Extract the [x, y] coordinate from the center of the cell holding the provided text.  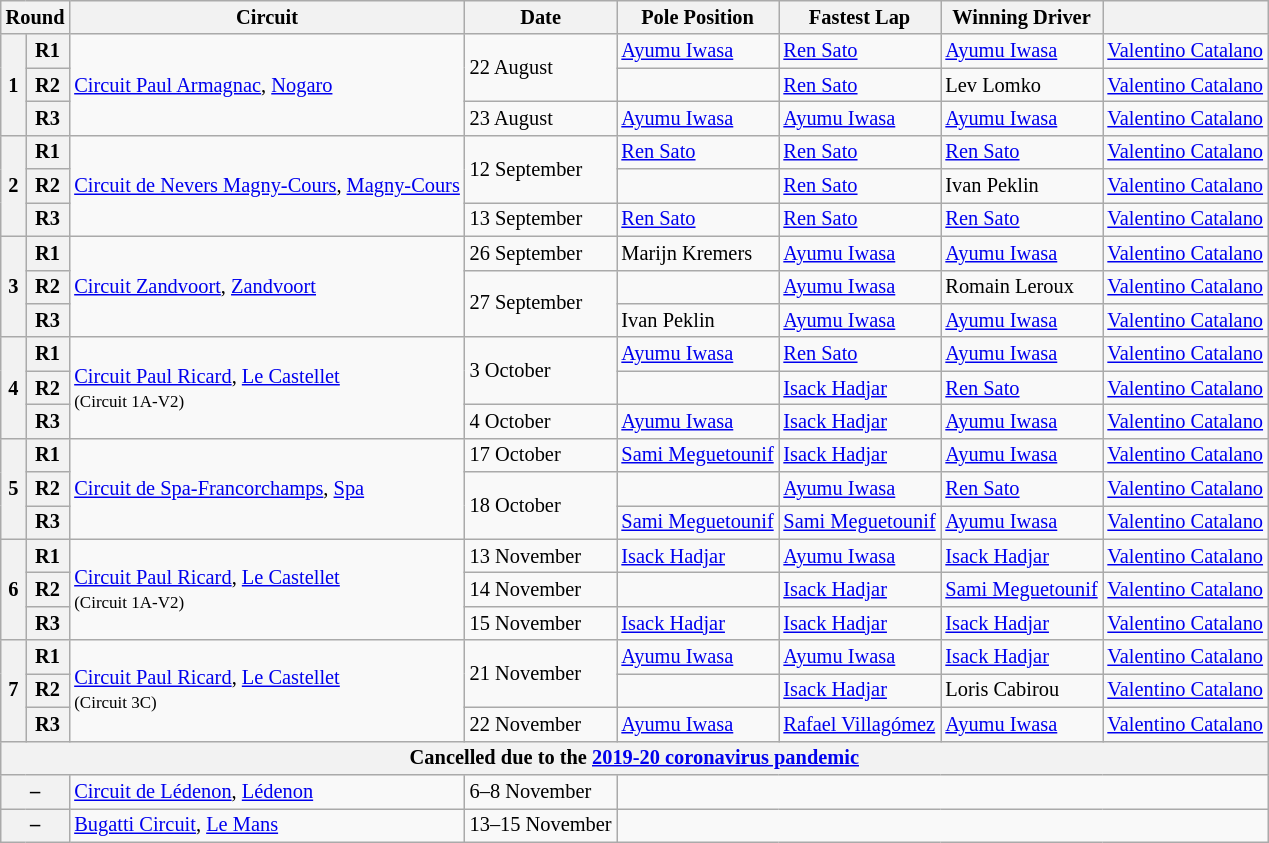
Cancelled due to the 2019-20 coronavirus pandemic [634, 758]
Bugatti Circuit, Le Mans [266, 825]
Date [541, 17]
Circuit Paul Ricard, Le Castellet(Circuit 3C) [266, 690]
Lev Lomko [1021, 85]
22 August [541, 68]
Fastest Lap [859, 17]
Round [36, 17]
3 [14, 286]
Winning Driver [1021, 17]
Circuit [266, 17]
21 November [541, 674]
6–8 November [541, 791]
Circuit Zandvoort, Zandvoort [266, 286]
7 [14, 690]
4 [14, 388]
Marijn Kremers [697, 253]
26 September [541, 253]
Circuit de Nevers Magny-Cours, Magny-Cours [266, 186]
6 [14, 590]
23 August [541, 118]
13 November [541, 556]
Romain Leroux [1021, 287]
Circuit de Lédenon, Lédenon [266, 791]
12 September [541, 168]
Circuit Paul Armagnac, Nogaro [266, 84]
3 October [541, 370]
4 October [541, 421]
22 November [541, 724]
Pole Position [697, 17]
15 November [541, 623]
1 [14, 84]
14 November [541, 589]
Circuit de Spa-Francorchamps, Spa [266, 488]
5 [14, 488]
2 [14, 186]
13 September [541, 219]
Rafael Villagómez [859, 724]
18 October [541, 506]
17 October [541, 455]
13–15 November [541, 825]
Loris Cabirou [1021, 690]
27 September [541, 304]
